Return the [x, y] coordinate for the center point of the cell that contains the specified text.  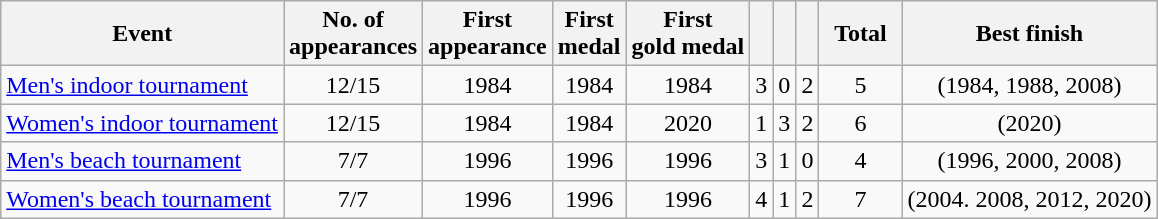
Event [142, 34]
(2020) [1030, 123]
(2004. 2008, 2012, 2020) [1030, 199]
Women's beach tournament [142, 199]
Firstmedal [589, 34]
No. ofappearances [354, 34]
6 [860, 123]
Firstgold medal [688, 34]
(1996, 2000, 2008) [1030, 161]
7 [860, 199]
2020 [688, 123]
Men's beach tournament [142, 161]
Total [860, 34]
Firstappearance [488, 34]
Men's indoor tournament [142, 85]
Best finish [1030, 34]
Women's indoor tournament [142, 123]
(1984, 1988, 2008) [1030, 85]
5 [860, 85]
